For the text-containing cell, return its midpoint in [x, y] coordinate format. 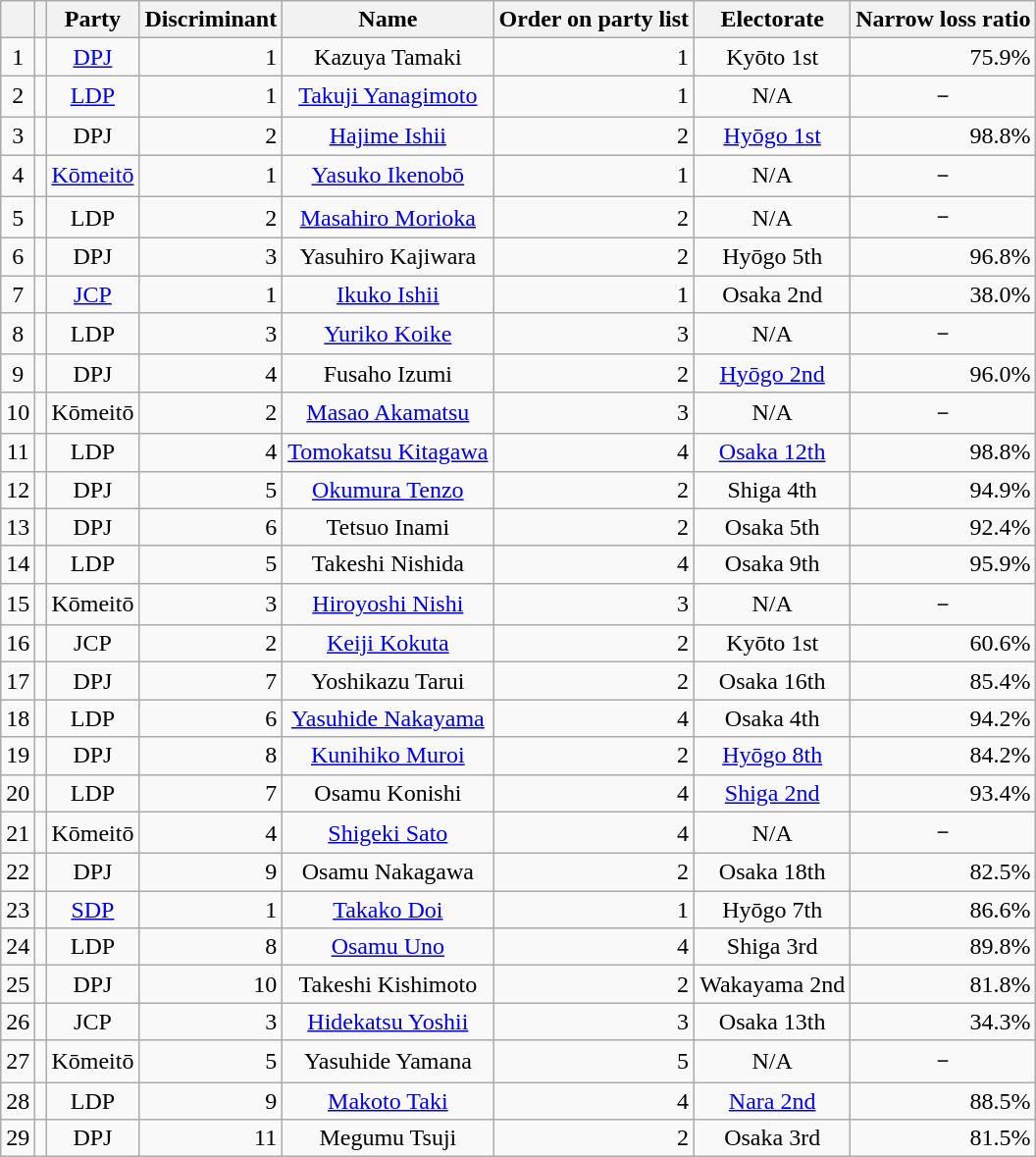
Masahiro Morioka [388, 218]
Hyōgo 5th [773, 257]
Ikuko Ishii [388, 294]
81.8% [944, 984]
89.8% [944, 947]
88.5% [944, 1100]
Order on party list [595, 20]
Yoshikazu Tarui [388, 681]
94.9% [944, 490]
Nara 2nd [773, 1100]
13 [18, 527]
75.9% [944, 57]
86.6% [944, 910]
85.4% [944, 681]
Takako Doi [388, 910]
Hyōgo 1st [773, 135]
14 [18, 564]
Osamu Konishi [388, 793]
Yasuko Ikenobō [388, 177]
96.8% [944, 257]
27 [18, 1062]
60.6% [944, 644]
Tetsuo Inami [388, 527]
22 [18, 872]
28 [18, 1100]
21 [18, 832]
38.0% [944, 294]
Okumura Tenzo [388, 490]
96.0% [944, 373]
Name [388, 20]
Yasuhide Nakayama [388, 718]
Hyōgo 2nd [773, 373]
Shiga 2nd [773, 793]
Takuji Yanagimoto [388, 96]
Osaka 13th [773, 1022]
Takeshi Nishida [388, 564]
Osaka 2nd [773, 294]
Osaka 18th [773, 872]
Keiji Kokuta [388, 644]
Osaka 3rd [773, 1138]
Hajime Ishii [388, 135]
SDP [92, 910]
15 [18, 605]
Electorate [773, 20]
84.2% [944, 756]
Narrow loss ratio [944, 20]
93.4% [944, 793]
Osaka 5th [773, 527]
Osaka 12th [773, 452]
82.5% [944, 872]
Masao Akamatsu [388, 412]
Osaka 4th [773, 718]
Osaka 9th [773, 564]
24 [18, 947]
Osamu Uno [388, 947]
Takeshi Kishimoto [388, 984]
29 [18, 1138]
Shiga 3rd [773, 947]
34.3% [944, 1022]
Yasuhide Yamana [388, 1062]
Kazuya Tamaki [388, 57]
25 [18, 984]
16 [18, 644]
Tomokatsu Kitagawa [388, 452]
Kunihiko Muroi [388, 756]
19 [18, 756]
Osaka 16th [773, 681]
81.5% [944, 1138]
20 [18, 793]
Party [92, 20]
Makoto Taki [388, 1100]
92.4% [944, 527]
18 [18, 718]
23 [18, 910]
17 [18, 681]
Hyōgo 8th [773, 756]
Megumu Tsuji [388, 1138]
Discriminant [211, 20]
Hyōgo 7th [773, 910]
Yasuhiro Kajiwara [388, 257]
Hidekatsu Yoshii [388, 1022]
Shiga 4th [773, 490]
Wakayama 2nd [773, 984]
95.9% [944, 564]
12 [18, 490]
Fusaho Izumi [388, 373]
Hiroyoshi Nishi [388, 605]
Yuriko Koike [388, 334]
26 [18, 1022]
Shigeki Sato [388, 832]
94.2% [944, 718]
Osamu Nakagawa [388, 872]
